Locate the cell with the specified text and output its (X, Y) center coordinate. 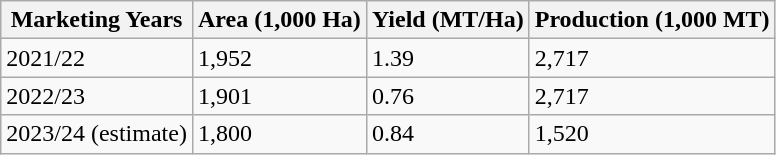
2022/23 (97, 96)
0.84 (448, 134)
2021/22 (97, 58)
1,800 (279, 134)
1,952 (279, 58)
Area (1,000 Ha) (279, 20)
Marketing Years (97, 20)
0.76 (448, 96)
1,901 (279, 96)
Yield (MT/Ha) (448, 20)
1.39 (448, 58)
2023/24 (estimate) (97, 134)
1,520 (652, 134)
Production (1,000 MT) (652, 20)
